Provide the [x, y] coordinate of the cell's center where the given text is located.  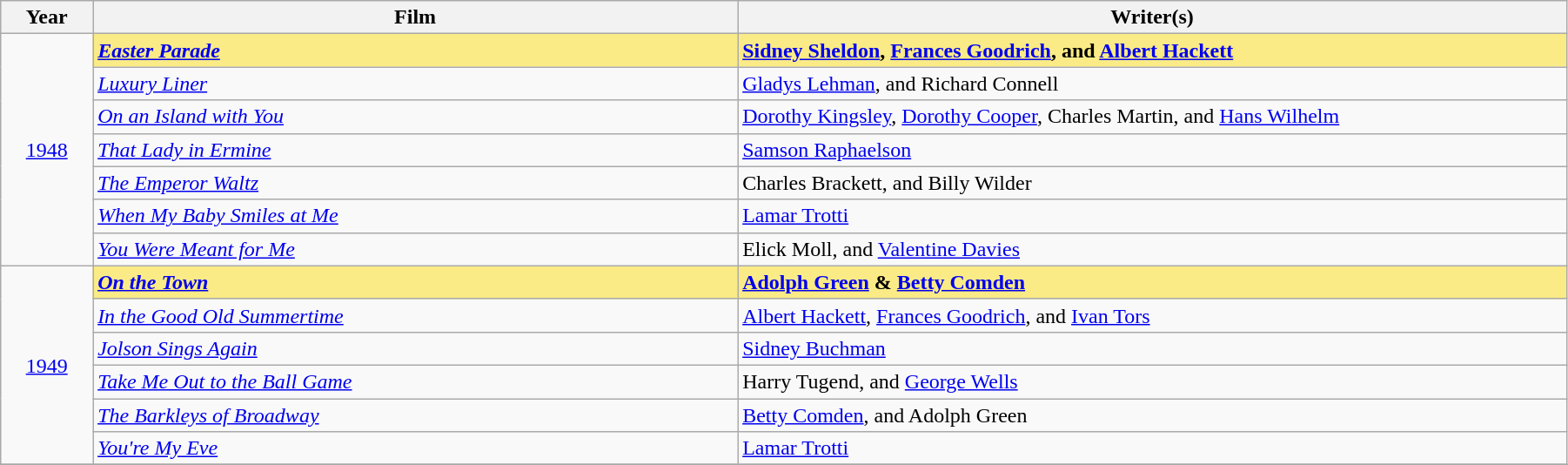
In the Good Old Summertime [416, 315]
Easter Parade [416, 51]
On the Town [416, 282]
Film [416, 17]
That Lady in Ermine [416, 150]
Samson Raphaelson [1152, 150]
Writer(s) [1152, 17]
The Barkleys of Broadway [416, 415]
1949 [47, 365]
Gladys Lehman, and Richard Connell [1152, 84]
You're My Eve [416, 448]
Sidney Buchman [1152, 348]
Take Me Out to the Ball Game [416, 381]
The Emperor Waltz [416, 183]
Adolph Green & Betty Comden [1152, 282]
Sidney Sheldon, Frances Goodrich, and Albert Hackett [1152, 51]
Charles Brackett, and Billy Wilder [1152, 183]
Betty Comden, and Adolph Green [1152, 415]
1948 [47, 150]
On an Island with You [416, 117]
When My Baby Smiles at Me [416, 216]
Year [47, 17]
Albert Hackett, Frances Goodrich, and Ivan Tors [1152, 315]
You Were Meant for Me [416, 249]
Luxury Liner [416, 84]
Jolson Sings Again [416, 348]
Elick Moll, and Valentine Davies [1152, 249]
Harry Tugend, and George Wells [1152, 381]
Dorothy Kingsley, Dorothy Cooper, Charles Martin, and Hans Wilhelm [1152, 117]
